Return [x, y] of the center of cell containing provided text 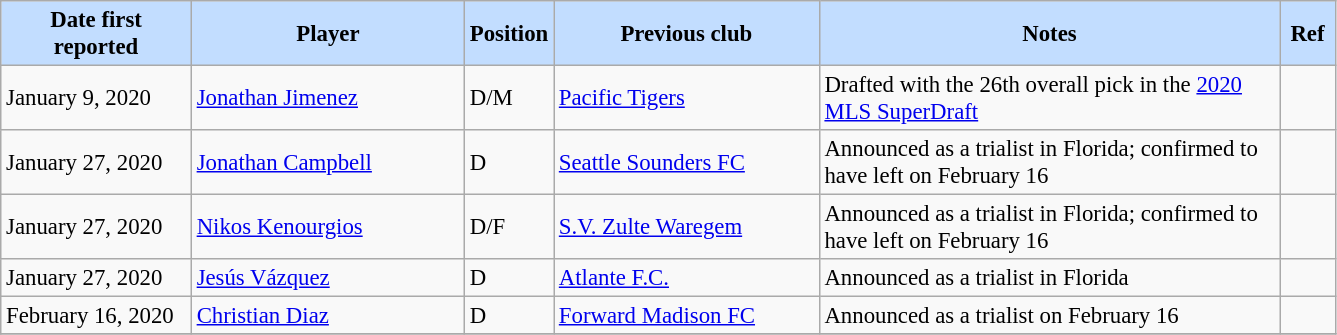
Pacific Tigers [687, 98]
Forward Madison FC [687, 316]
Notes [1050, 34]
Ref [1308, 34]
Jesús Vázquez [328, 278]
Player [328, 34]
Announced as a trialist in Florida [1050, 278]
Jonathan Campbell [328, 162]
Position [508, 34]
S.V. Zulte Waregem [687, 228]
Christian Diaz [328, 316]
Seattle Sounders FC [687, 162]
Atlante F.C. [687, 278]
Announced as a trialist on February 16 [1050, 316]
Jonathan Jimenez [328, 98]
D/F [508, 228]
January 9, 2020 [96, 98]
February 16, 2020 [96, 316]
Previous club [687, 34]
Date first reported [96, 34]
D/M [508, 98]
Nikos Kenourgios [328, 228]
Drafted with the 26th overall pick in the 2020 MLS SuperDraft [1050, 98]
